Find where the given text appears and provide that cell's center as (x, y) coordinate. 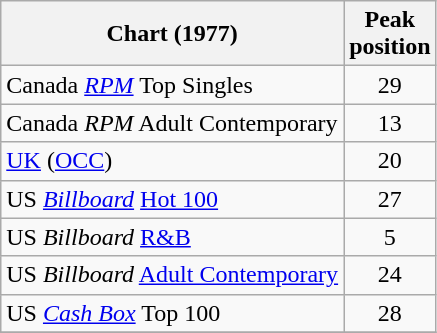
5 (390, 237)
US Billboard Hot 100 (172, 199)
27 (390, 199)
24 (390, 275)
US Billboard R&B (172, 237)
Chart (1977) (172, 34)
29 (390, 85)
20 (390, 161)
Canada RPM Top Singles (172, 85)
US Billboard Adult Contemporary (172, 275)
Canada RPM Adult Contemporary (172, 123)
US Cash Box Top 100 (172, 313)
13 (390, 123)
UK (OCC) (172, 161)
28 (390, 313)
Peakposition (390, 34)
